Return [X, Y] of the center of cell containing provided text 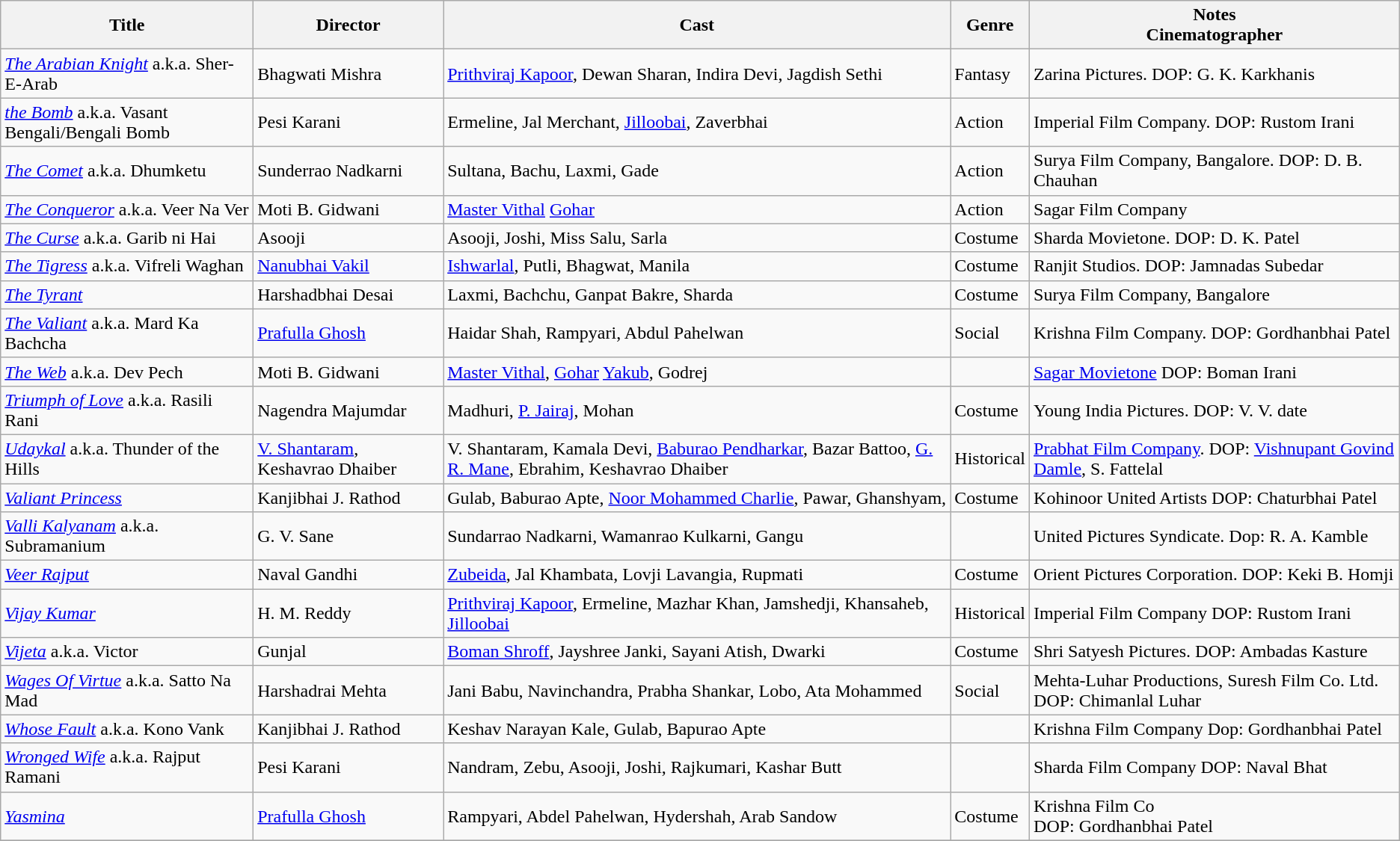
The Arabian Knight a.k.a. Sher-E-Arab [127, 73]
Ranjit Studios. DOP: Jamnadas Subedar [1215, 266]
Krishna Film Company. DOP: Gordhanbhai Patel [1215, 333]
The Conqueror a.k.a. Veer Na Ver [127, 209]
Laxmi, Bachchu, Ganpat Bakre, Sharda [697, 295]
Nagendra Majumdar [349, 410]
Zubeida, Jal Khambata, Lovji Lavangia, Rupmati [697, 575]
Udaykal a.k.a. Thunder of the Hills [127, 459]
Sagar Movietone DOP: Boman Irani [1215, 372]
V. Shantaram, Keshavrao Dhaiber [349, 459]
Wronged Wife a.k.a. Rajput Ramani [127, 767]
The Tigress a.k.a. Vifreli Waghan [127, 266]
Triumph of Love a.k.a. Rasili Rani [127, 410]
The Curse a.k.a. Garib ni Hai [127, 238]
Veer Rajput [127, 575]
The Valiant a.k.a. Mard Ka Bachcha [127, 333]
G. V. Sane [349, 537]
Sunderrao Nadkarni [349, 170]
Prabhat Film Company. DOP: Vishnupant Govind Damle, S. Fattelal [1215, 459]
The Comet a.k.a. Dhumketu [127, 170]
Genre [990, 25]
Nanubhai Vakil [349, 266]
Sundarrao Nadkarni, Wamanrao Kulkarni, Gangu [697, 537]
Boman Shroff, Jayshree Janki, Sayani Atish, Dwarki [697, 652]
United Pictures Syndicate. Dop: R. A. Kamble [1215, 537]
Cast [697, 25]
Naval Gandhi [349, 575]
Ishwarlal, Putli, Bhagwat, Manila [697, 266]
Asooji [349, 238]
Whose Fault a.k.a. Kono Vank [127, 729]
Jani Babu, Navinchandra, Prabha Shankar, Lobo, Ata Mohammed [697, 691]
Kohinoor United Artists DOP: Chaturbhai Patel [1215, 497]
Rampyari, Abdel Pahelwan, Hydershah, Arab Sandow [697, 816]
Fantasy [990, 73]
Title [127, 25]
Gunjal [349, 652]
Master Vithal, Gohar Yakub, Godrej [697, 372]
Young India Pictures. DOP: V. V. date [1215, 410]
Vijeta a.k.a. Victor [127, 652]
Valli Kalyanam a.k.a. Subramanium [127, 537]
Zarina Pictures. DOP: G. K. Karkhanis [1215, 73]
Bhagwati Mishra [349, 73]
Valiant Princess [127, 497]
Prithviraj Kapoor, Ermeline, Mazhar Khan, Jamshedji, Khansaheb, Jilloobai [697, 613]
Sharda Film Company DOP: Naval Bhat [1215, 767]
Prithviraj Kapoor, Dewan Sharan, Indira Devi, Jagdish Sethi [697, 73]
the Bomb a.k.a. Vasant Bengali/Bengali Bomb [127, 123]
NotesCinematographer [1215, 25]
Sagar Film Company [1215, 209]
Gulab, Baburao Apte, Noor Mohammed Charlie, Pawar, Ghanshyam, [697, 497]
V. Shantaram, Kamala Devi, Baburao Pendharkar, Bazar Battoo, G. R. Mane, Ebrahim, Keshavrao Dhaiber [697, 459]
Krishna Film CoDOP: Gordhanbhai Patel [1215, 816]
Master Vithal Gohar [697, 209]
Mehta-Luhar Productions, Suresh Film Co. Ltd. DOP: Chimanlal Luhar [1215, 691]
H. M. Reddy [349, 613]
Asooji, Joshi, Miss Salu, Sarla [697, 238]
Yasmina [127, 816]
Keshav Narayan Kale, Gulab, Bapurao Apte [697, 729]
Vijay Kumar [127, 613]
The Tyrant [127, 295]
Sultana, Bachu, Laxmi, Gade [697, 170]
Director [349, 25]
Surya Film Company, Bangalore [1215, 295]
Shri Satyesh Pictures. DOP: Ambadas Kasture [1215, 652]
Ermeline, Jal Merchant, Jilloobai, Zaverbhai [697, 123]
Imperial Film Company. DOP: Rustom Irani [1215, 123]
Harshadrai Mehta [349, 691]
Imperial Film Company DOP: Rustom Irani [1215, 613]
Wages Of Virtue a.k.a. Satto Na Mad [127, 691]
Harshadbhai Desai [349, 295]
Krishna Film Company Dop: Gordhanbhai Patel [1215, 729]
Haidar Shah, Rampyari, Abdul Pahelwan [697, 333]
Madhuri, P. Jairaj, Mohan [697, 410]
The Web a.k.a. Dev Pech [127, 372]
Nandram, Zebu, Asooji, Joshi, Rajkumari, Kashar Butt [697, 767]
Surya Film Company, Bangalore. DOP: D. B. Chauhan [1215, 170]
Sharda Movietone. DOP: D. K. Patel [1215, 238]
Orient Pictures Corporation. DOP: Keki B. Homji [1215, 575]
